Find where the given text appears and provide that cell's center as (x, y) coordinate. 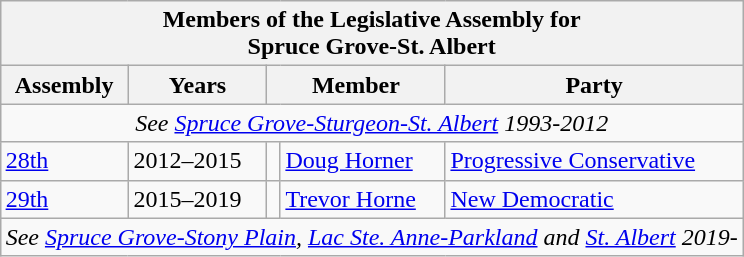
Progressive Conservative (594, 161)
Assembly (64, 85)
Party (594, 85)
Years (198, 85)
New Democratic (594, 199)
Member (356, 85)
See Spruce Grove-Stony Plain, Lac Ste. Anne-Parkland and St. Albert 2019- (372, 237)
2012–2015 (198, 161)
29th (64, 199)
Trevor Horne (362, 199)
2015–2019 (198, 199)
Members of the Legislative Assembly forSpruce Grove-St. Albert (372, 34)
Doug Horner (362, 161)
28th (64, 161)
See Spruce Grove-Sturgeon-St. Albert 1993-2012 (372, 123)
